Capture the cell that displays the provided text and extract its [X, Y] central coordinate. 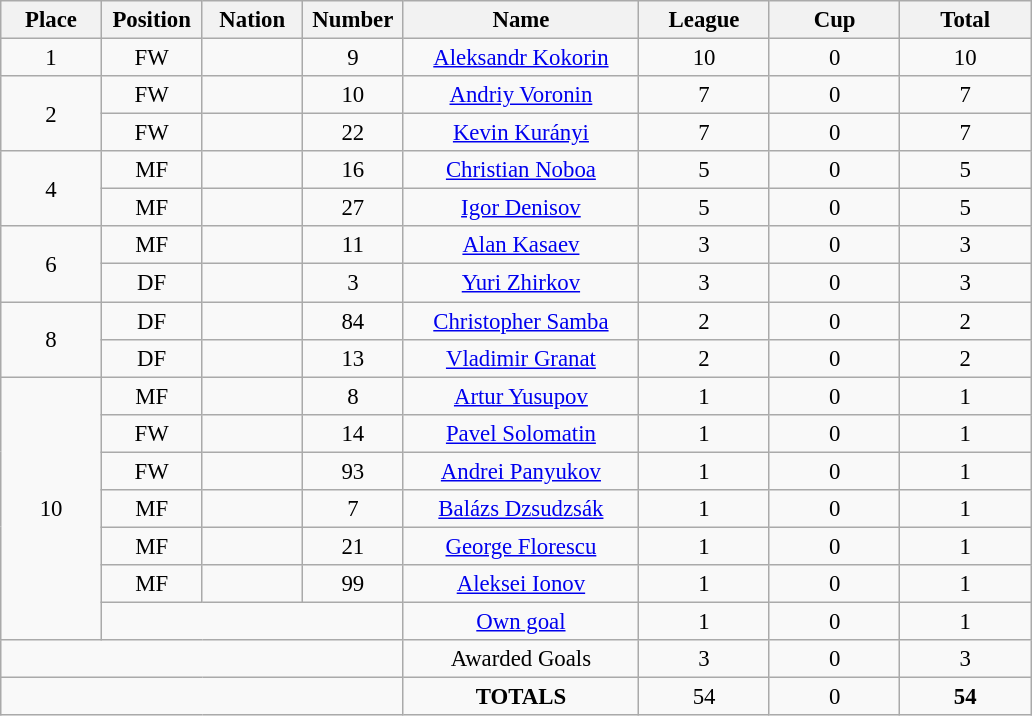
Igor Denisov [521, 208]
Balázs Dzsudzsák [521, 509]
9 [354, 58]
Position [152, 20]
Own goal [521, 621]
Kevin Kurányi [521, 133]
Cup [834, 20]
Vladimir Granat [521, 358]
Christian Noboa [521, 170]
Nation [252, 20]
Artur Yusupov [521, 396]
League [704, 20]
Name [521, 20]
Pavel Solomatin [521, 433]
93 [354, 471]
Number [354, 20]
6 [52, 264]
11 [354, 245]
13 [354, 358]
21 [354, 546]
Place [52, 20]
22 [354, 133]
27 [354, 208]
Andrei Panyukov [521, 471]
99 [354, 584]
Andriy Voronin [521, 95]
Aleksandr Kokorin [521, 58]
4 [52, 188]
Alan Kasaev [521, 245]
14 [354, 433]
George Florescu [521, 546]
84 [354, 321]
Total [966, 20]
Yuri Zhirkov [521, 283]
16 [354, 170]
Christopher Samba [521, 321]
Aleksei Ionov [521, 584]
TOTALS [521, 697]
Awarded Goals [521, 659]
